Determine the [X, Y] coordinate at the center of the cell enclosing the given text.  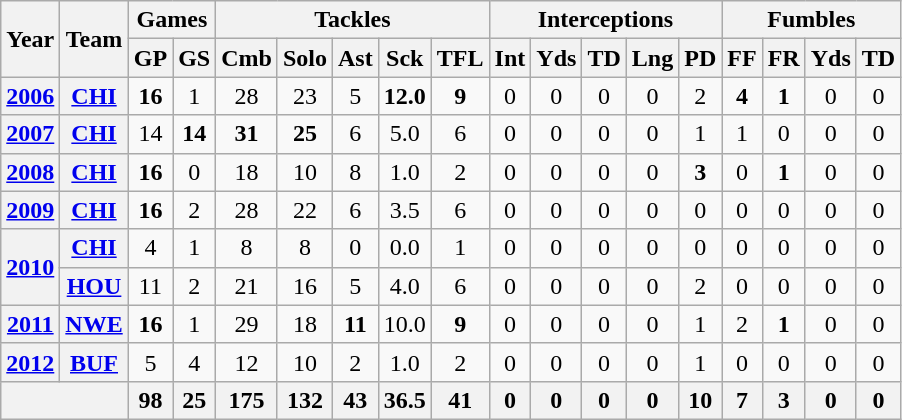
Solo [304, 58]
2010 [30, 267]
HOU [94, 286]
Interceptions [606, 20]
10.0 [404, 324]
132 [304, 400]
5.0 [404, 134]
Cmb [247, 58]
29 [247, 324]
Sck [404, 58]
Games [172, 20]
NWE [94, 324]
21 [247, 286]
FR [784, 58]
TFL [460, 58]
41 [460, 400]
2008 [30, 172]
36.5 [404, 400]
Fumbles [812, 20]
2011 [30, 324]
7 [742, 400]
GP [150, 58]
175 [247, 400]
2006 [30, 96]
Ast [356, 58]
GS [194, 58]
31 [247, 134]
3.5 [404, 210]
22 [304, 210]
98 [150, 400]
23 [304, 96]
12.0 [404, 96]
Int [510, 58]
Lng [652, 58]
FF [742, 58]
43 [356, 400]
Tackles [352, 20]
12 [247, 362]
2007 [30, 134]
2012 [30, 362]
Team [94, 39]
0.0 [404, 248]
Year [30, 39]
2009 [30, 210]
PD [700, 58]
4.0 [404, 286]
BUF [94, 362]
